Capture the cell that displays the provided text and extract its [X, Y] central coordinate. 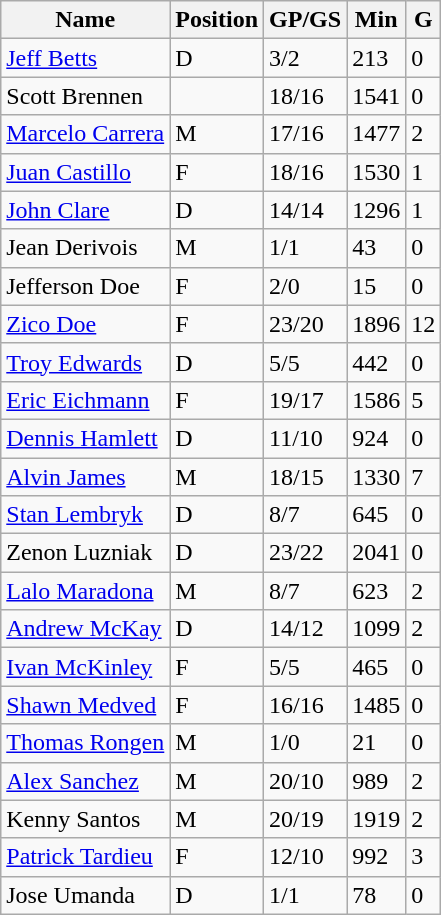
989 [376, 781]
18/15 [306, 477]
Patrick Tardieu [86, 857]
14/14 [306, 210]
465 [376, 667]
Zico Doe [86, 324]
23/22 [306, 553]
1586 [376, 400]
1541 [376, 96]
Shawn Medved [86, 705]
Stan Lembryk [86, 515]
2/0 [306, 286]
1530 [376, 172]
Name [86, 20]
Dennis Hamlett [86, 438]
G [424, 20]
Alvin James [86, 477]
Position [217, 20]
19/17 [306, 400]
Scott Brennen [86, 96]
3 [424, 857]
20/10 [306, 781]
12/10 [306, 857]
992 [376, 857]
Jean Derivois [86, 248]
645 [376, 515]
442 [376, 362]
21 [376, 743]
1099 [376, 629]
213 [376, 58]
Marcelo Carrera [86, 134]
1330 [376, 477]
John Clare [86, 210]
17/16 [306, 134]
1896 [376, 324]
Juan Castillo [86, 172]
Eric Eichmann [86, 400]
1296 [376, 210]
Lalo Maradona [86, 591]
43 [376, 248]
12 [424, 324]
3/2 [306, 58]
2041 [376, 553]
20/19 [306, 819]
Min [376, 20]
1477 [376, 134]
Alex Sanchez [86, 781]
Kenny Santos [86, 819]
1919 [376, 819]
23/20 [306, 324]
11/10 [306, 438]
GP/GS [306, 20]
Zenon Luzniak [86, 553]
Jose Umanda [86, 895]
Jeff Betts [86, 58]
Andrew McKay [86, 629]
924 [376, 438]
15 [376, 286]
623 [376, 591]
Ivan McKinley [86, 667]
14/12 [306, 629]
Troy Edwards [86, 362]
7 [424, 477]
5 [424, 400]
1/0 [306, 743]
16/16 [306, 705]
78 [376, 895]
1485 [376, 705]
Jefferson Doe [86, 286]
Thomas Rongen [86, 743]
